Output the [x, y] coordinate of the center of the cell containing the given text.  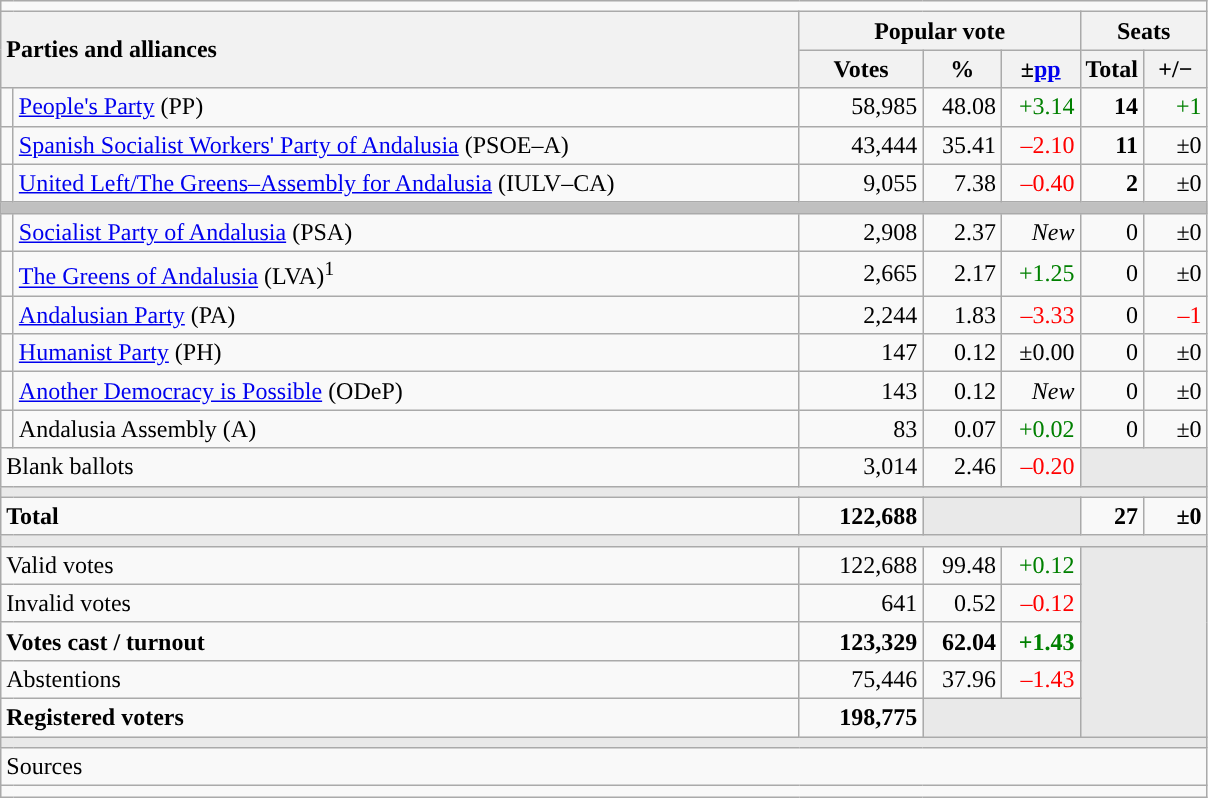
United Left/The Greens–Assembly for Andalusia (IULV–CA) [406, 183]
75,446 [861, 679]
Seats [1144, 31]
Andalusian Party (PA) [406, 315]
Votes cast / turnout [400, 641]
–1 [1176, 315]
99.48 [962, 565]
–0.12 [1040, 603]
±pp [1040, 69]
123,329 [861, 641]
–1.43 [1040, 679]
+/− [1176, 69]
641 [861, 603]
Socialist Party of Andalusia (PSA) [406, 232]
Votes [861, 69]
Valid votes [400, 565]
±0.00 [1040, 353]
Blank ballots [400, 467]
Parties and alliances [400, 50]
–3.33 [1040, 315]
Humanist Party (PH) [406, 353]
62.04 [962, 641]
Invalid votes [400, 603]
Andalusia Assembly (A) [406, 429]
7.38 [962, 183]
3,014 [861, 467]
0.52 [962, 603]
147 [861, 353]
The Greens of Andalusia (LVA)1 [406, 274]
27 [1112, 516]
2,665 [861, 274]
Sources [604, 767]
2.46 [962, 467]
2 [1112, 183]
+0.12 [1040, 565]
48.08 [962, 107]
0.07 [962, 429]
–2.10 [1040, 145]
% [962, 69]
14 [1112, 107]
2,908 [861, 232]
–0.20 [1040, 467]
143 [861, 391]
+0.02 [1040, 429]
58,985 [861, 107]
1.83 [962, 315]
2.37 [962, 232]
+1.25 [1040, 274]
+3.14 [1040, 107]
Another Democracy is Possible (ODeP) [406, 391]
43,444 [861, 145]
Registered voters [400, 718]
83 [861, 429]
Spanish Socialist Workers' Party of Andalusia (PSOE–A) [406, 145]
37.96 [962, 679]
+1.43 [1040, 641]
35.41 [962, 145]
11 [1112, 145]
+1 [1176, 107]
2.17 [962, 274]
–0.40 [1040, 183]
Abstentions [400, 679]
2,244 [861, 315]
198,775 [861, 718]
Popular vote [940, 31]
9,055 [861, 183]
People's Party (PP) [406, 107]
